Pinpoint the cell where the given text exists, returning its (X, Y) midpoint coordinate. 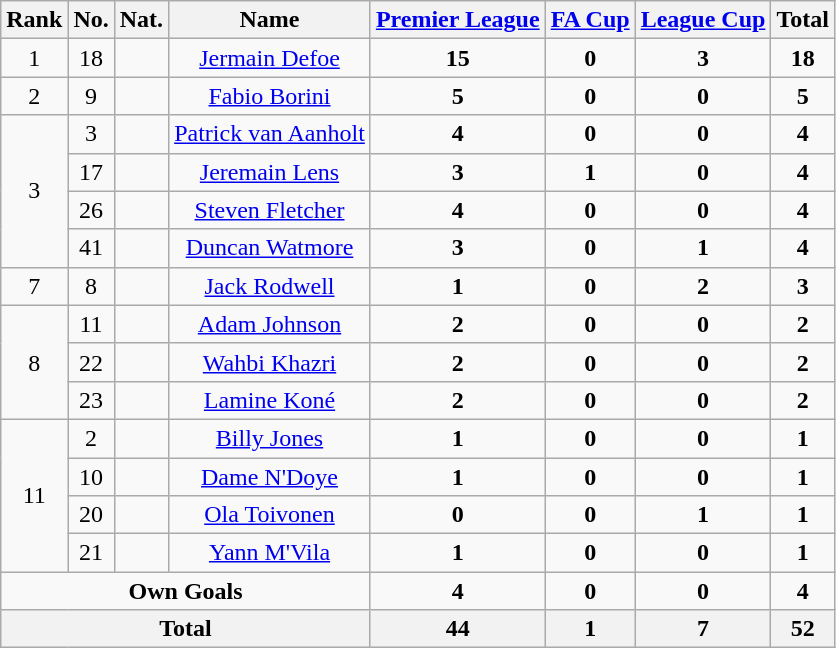
Steven Fletcher (270, 210)
Billy Jones (270, 438)
9 (91, 96)
Jack Rodwell (270, 286)
Wahbi Khazri (270, 362)
Lamine Koné (270, 400)
Premier League (458, 20)
Jermain Defoe (270, 58)
Patrick van Aanholt (270, 134)
10 (91, 477)
Name (270, 20)
No. (91, 20)
26 (91, 210)
Dame N'Doye (270, 477)
20 (91, 515)
21 (91, 553)
Adam Johnson (270, 324)
FA Cup (590, 20)
Yann M'Vila (270, 553)
15 (458, 58)
Nat. (141, 20)
Duncan Watmore (270, 248)
52 (803, 629)
League Cup (703, 20)
Own Goals (186, 591)
41 (91, 248)
Rank (34, 20)
17 (91, 172)
Fabio Borini (270, 96)
Jeremain Lens (270, 172)
22 (91, 362)
44 (458, 629)
23 (91, 400)
Ola Toivonen (270, 515)
